Return (x, y) of the center of cell containing provided text 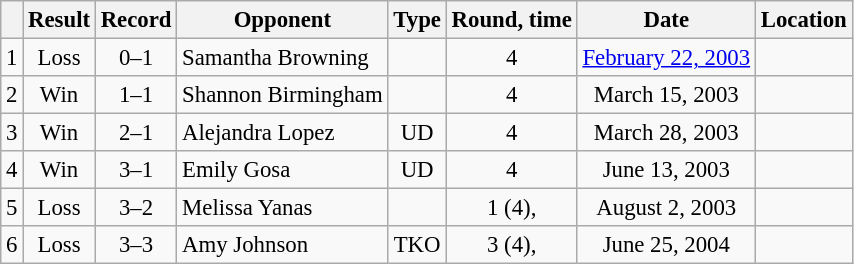
1 (12, 58)
3–1 (136, 170)
Emily Gosa (282, 170)
March 15, 2003 (666, 95)
3 (12, 133)
3–3 (136, 245)
June 25, 2004 (666, 245)
3–2 (136, 208)
Alejandra Lopez (282, 133)
Record (136, 20)
3 (4), (512, 245)
1–1 (136, 95)
March 28, 2003 (666, 133)
Type (417, 20)
2 (12, 95)
Opponent (282, 20)
Shannon Birmingham (282, 95)
Melissa Yanas (282, 208)
February 22, 2003 (666, 58)
5 (12, 208)
2–1 (136, 133)
Location (804, 20)
Result (60, 20)
6 (12, 245)
August 2, 2003 (666, 208)
Round, time (512, 20)
June 13, 2003 (666, 170)
Date (666, 20)
Samantha Browning (282, 58)
1 (4), (512, 208)
Amy Johnson (282, 245)
0–1 (136, 58)
TKO (417, 245)
